Locate the cell with the specified text and output its [x, y] center coordinate. 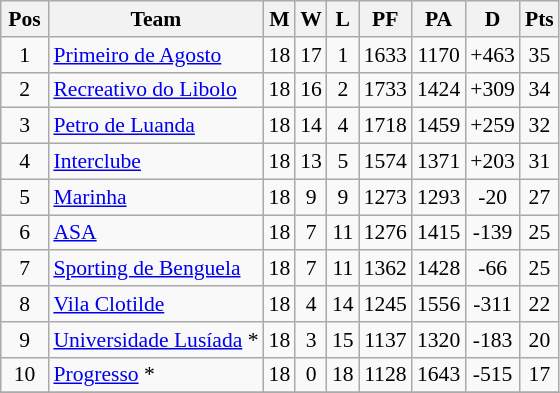
1362 [386, 269]
0 [311, 375]
1459 [438, 126]
1371 [438, 162]
1273 [386, 197]
31 [540, 162]
1128 [386, 375]
Vila Clotilde [156, 304]
10 [25, 375]
1170 [438, 55]
13 [311, 162]
-139 [492, 233]
-183 [492, 340]
Universidade Lusíada * [156, 340]
22 [540, 304]
1428 [438, 269]
Pts [540, 19]
1574 [386, 162]
1320 [438, 340]
+309 [492, 90]
8 [25, 304]
+463 [492, 55]
Primeiro de Agosto [156, 55]
Team [156, 19]
1733 [386, 90]
Marinha [156, 197]
1276 [386, 233]
1137 [386, 340]
D [492, 19]
16 [311, 90]
1424 [438, 90]
Interclube [156, 162]
1415 [438, 233]
1643 [438, 375]
Pos [25, 19]
6 [25, 233]
Progresso * [156, 375]
PA [438, 19]
27 [540, 197]
34 [540, 90]
32 [540, 126]
1245 [386, 304]
20 [540, 340]
1293 [438, 197]
1718 [386, 126]
Petro de Luanda [156, 126]
PF [386, 19]
1556 [438, 304]
-515 [492, 375]
Sporting de Benguela [156, 269]
-20 [492, 197]
1633 [386, 55]
+259 [492, 126]
35 [540, 55]
M [280, 19]
+203 [492, 162]
L [343, 19]
-311 [492, 304]
ASA [156, 233]
-66 [492, 269]
15 [343, 340]
W [311, 19]
Recreativo do Libolo [156, 90]
